Determine the [X, Y] coordinate at the center of the cell enclosing the given text.  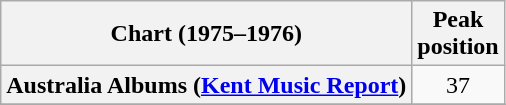
Chart (1975–1976) [206, 34]
Peakposition [458, 34]
Australia Albums (Kent Music Report) [206, 85]
37 [458, 85]
